Extract the [x, y] coordinate from the center of the cell holding the provided text.  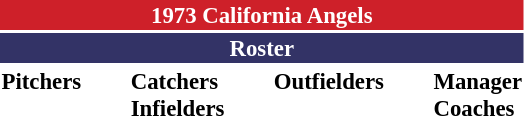
Roster [262, 48]
1973 California Angels [262, 15]
